Scan for the cell matching the given text and deliver its (x, y) coordinate at center. 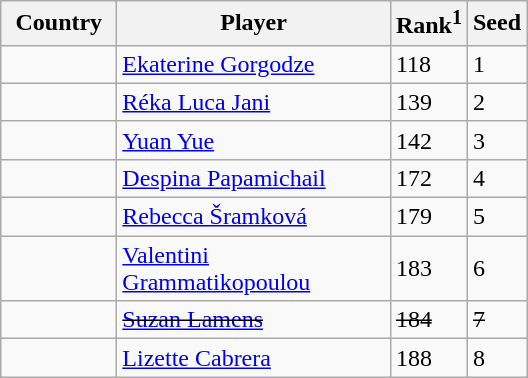
Ekaterine Gorgodze (254, 64)
7 (496, 320)
Seed (496, 24)
4 (496, 178)
183 (428, 268)
139 (428, 102)
118 (428, 64)
Despina Papamichail (254, 178)
2 (496, 102)
Valentini Grammatikopoulou (254, 268)
8 (496, 358)
6 (496, 268)
Réka Luca Jani (254, 102)
Lizette Cabrera (254, 358)
Country (59, 24)
5 (496, 217)
142 (428, 140)
179 (428, 217)
184 (428, 320)
Rank1 (428, 24)
1 (496, 64)
172 (428, 178)
Yuan Yue (254, 140)
Player (254, 24)
188 (428, 358)
Suzan Lamens (254, 320)
3 (496, 140)
Rebecca Šramková (254, 217)
